Locate the cell with the specified text and output its (X, Y) center coordinate. 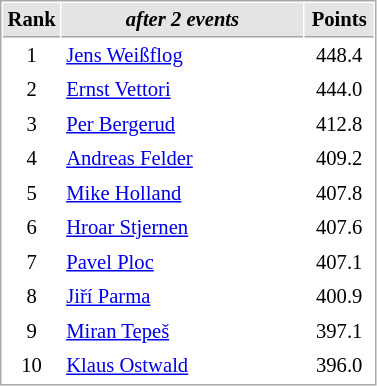
397.1 (340, 332)
Ernst Vettori (183, 90)
4 (32, 158)
Per Bergerud (183, 124)
Hroar Stjernen (183, 228)
444.0 (340, 90)
Rank (32, 20)
3 (32, 124)
Pavel Ploc (183, 262)
409.2 (340, 158)
Jiří Parma (183, 296)
10 (32, 366)
after 2 events (183, 20)
Miran Tepeš (183, 332)
Andreas Felder (183, 158)
Points (340, 20)
412.8 (340, 124)
448.4 (340, 56)
396.0 (340, 366)
5 (32, 194)
6 (32, 228)
Jens Weißflog (183, 56)
7 (32, 262)
407.8 (340, 194)
8 (32, 296)
Klaus Ostwald (183, 366)
407.6 (340, 228)
9 (32, 332)
1 (32, 56)
2 (32, 90)
407.1 (340, 262)
Mike Holland (183, 194)
400.9 (340, 296)
